Determine the [X, Y] coordinate at the center of the cell enclosing the given text.  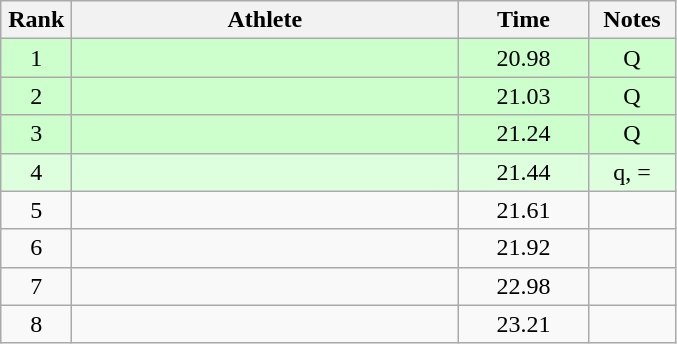
4 [36, 172]
23.21 [524, 324]
Time [524, 20]
Notes [632, 20]
21.24 [524, 134]
21.03 [524, 96]
7 [36, 286]
20.98 [524, 58]
21.92 [524, 248]
3 [36, 134]
8 [36, 324]
Athlete [265, 20]
5 [36, 210]
6 [36, 248]
21.61 [524, 210]
22.98 [524, 286]
2 [36, 96]
Rank [36, 20]
q, = [632, 172]
21.44 [524, 172]
1 [36, 58]
